Pinpoint the cell where the given text exists, returning its [x, y] midpoint coordinate. 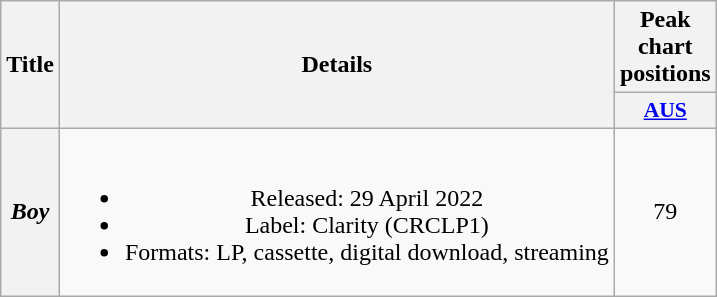
Peak chart positions [665, 47]
Released: 29 April 2022Label: Clarity (CRCLP1)Formats: LP, cassette, digital download, streaming [336, 212]
Details [336, 65]
79 [665, 212]
Boy [30, 212]
AUS [665, 111]
Title [30, 65]
